Identify which cell holds the provided text, then report its [X, Y] central coordinate. 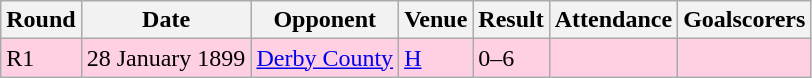
Derby County [325, 58]
Venue [436, 20]
Date [166, 20]
Opponent [325, 20]
Attendance [613, 20]
Round [41, 20]
0–6 [511, 58]
Goalscorers [744, 20]
H [436, 58]
R1 [41, 58]
Result [511, 20]
28 January 1899 [166, 58]
